Pinpoint the cell where the given text exists, returning its [x, y] midpoint coordinate. 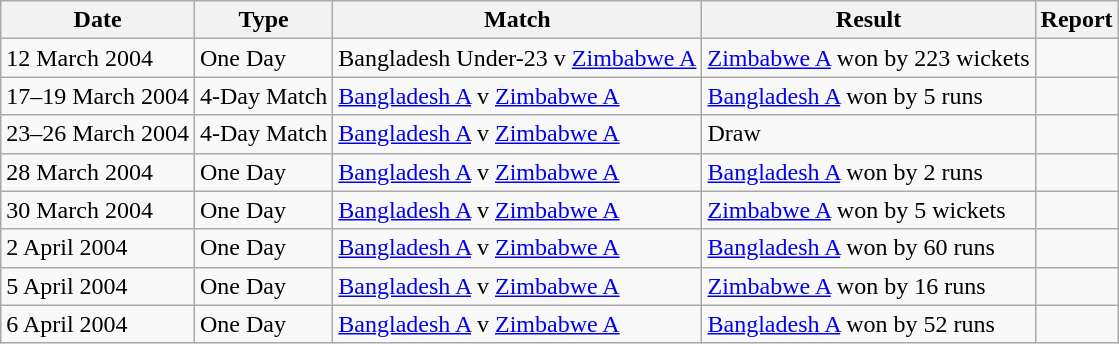
Match [518, 20]
Bangladesh A won by 60 runs [868, 248]
6 April 2004 [98, 324]
Bangladesh A won by 5 runs [868, 96]
Draw [868, 134]
17–19 March 2004 [98, 96]
30 March 2004 [98, 210]
Bangladesh A won by 52 runs [868, 324]
Zimbabwe A won by 5 wickets [868, 210]
Zimbabwe A won by 223 wickets [868, 58]
Type [263, 20]
Report [1076, 20]
12 March 2004 [98, 58]
Result [868, 20]
Zimbabwe A won by 16 runs [868, 286]
23–26 March 2004 [98, 134]
Bangladesh A won by 2 runs [868, 172]
2 April 2004 [98, 248]
28 March 2004 [98, 172]
Date [98, 20]
5 April 2004 [98, 286]
Bangladesh Under-23 v Zimbabwe A [518, 58]
